From the cell containing the given text, extract its center point as (X, Y) coordinate. 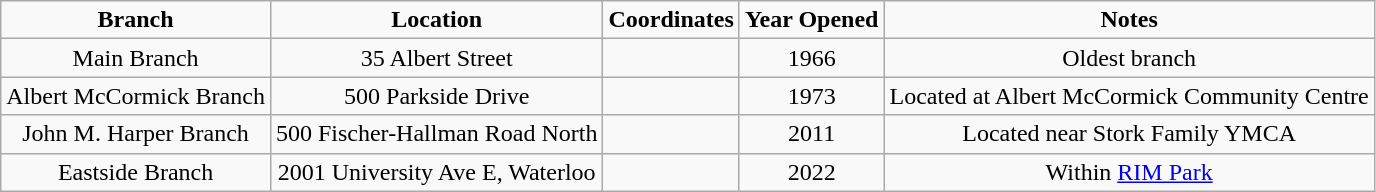
1973 (812, 96)
Located at Albert McCormick Community Centre (1129, 96)
2022 (812, 172)
John M. Harper Branch (136, 134)
Location (436, 20)
Coordinates (671, 20)
35 Albert Street (436, 58)
Albert McCormick Branch (136, 96)
500 Fischer-Hallman Road North (436, 134)
2001 University Ave E, Waterloo (436, 172)
Located near Stork Family YMCA (1129, 134)
Branch (136, 20)
500 Parkside Drive (436, 96)
Main Branch (136, 58)
Year Opened (812, 20)
1966 (812, 58)
Eastside Branch (136, 172)
2011 (812, 134)
Oldest branch (1129, 58)
Notes (1129, 20)
Within RIM Park (1129, 172)
